Return the (X, Y) coordinate for the center point of the cell that contains the specified text.  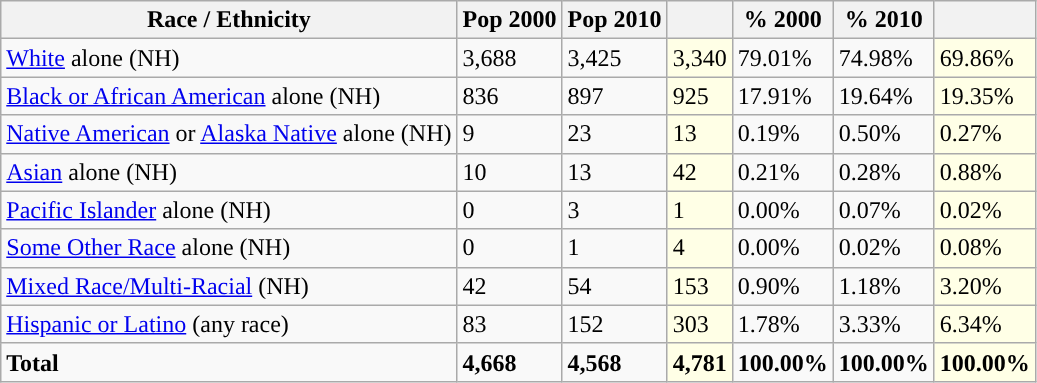
6.34% (984, 324)
79.01% (782, 58)
836 (510, 96)
10 (510, 172)
3.33% (884, 324)
3.20% (984, 286)
1.78% (782, 324)
925 (700, 96)
3 (614, 210)
152 (614, 324)
0.88% (984, 172)
4,781 (700, 362)
303 (700, 324)
Pop 2010 (614, 20)
% 2010 (884, 20)
4,668 (510, 362)
0.08% (984, 248)
3,340 (700, 58)
54 (614, 286)
74.98% (884, 58)
3,425 (614, 58)
0.90% (782, 286)
Hispanic or Latino (any race) (229, 324)
1.18% (884, 286)
9 (510, 134)
Some Other Race alone (NH) (229, 248)
83 (510, 324)
153 (700, 286)
0.19% (782, 134)
0.21% (782, 172)
4 (700, 248)
Pop 2000 (510, 20)
69.86% (984, 58)
0.07% (884, 210)
White alone (NH) (229, 58)
17.91% (782, 96)
0.27% (984, 134)
19.35% (984, 96)
Asian alone (NH) (229, 172)
Pacific Islander alone (NH) (229, 210)
897 (614, 96)
23 (614, 134)
3,688 (510, 58)
Total (229, 362)
Race / Ethnicity (229, 20)
4,568 (614, 362)
Black or African American alone (NH) (229, 96)
19.64% (884, 96)
0.28% (884, 172)
% 2000 (782, 20)
Mixed Race/Multi-Racial (NH) (229, 286)
0.50% (884, 134)
Native American or Alaska Native alone (NH) (229, 134)
